Return the [X, Y] coordinate for the center point of the cell that contains the specified text.  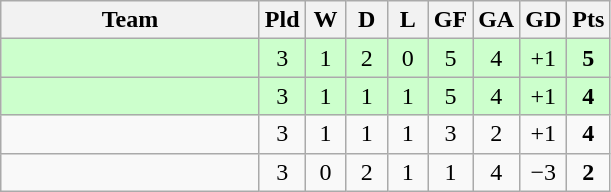
Team [130, 20]
L [408, 20]
GF [450, 20]
GD [544, 20]
GA [496, 20]
D [366, 20]
W [326, 20]
Pld [282, 20]
Pts [588, 20]
−3 [544, 172]
